For the text-containing cell, return its midpoint in [x, y] coordinate format. 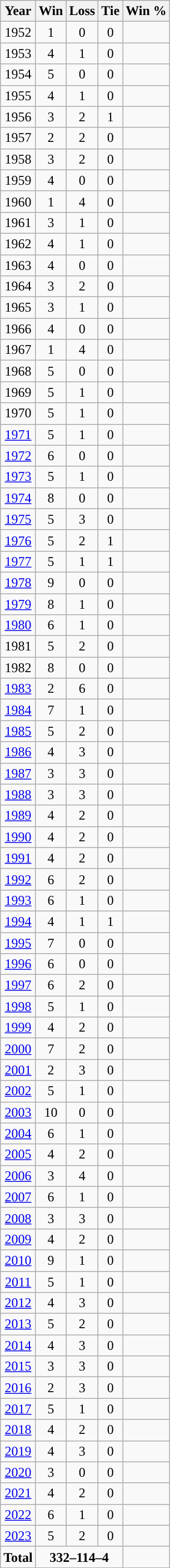
1985 [18, 731]
Loss [82, 11]
1961 [18, 223]
2022 [18, 1515]
1967 [18, 350]
1959 [18, 180]
2023 [18, 1536]
1983 [18, 689]
Win [51, 11]
1960 [18, 201]
1994 [18, 921]
Win % [147, 11]
2021 [18, 1493]
1954 [18, 75]
2018 [18, 1430]
2012 [18, 1303]
1993 [18, 900]
2008 [18, 1218]
2020 [18, 1472]
2003 [18, 1112]
1965 [18, 308]
1982 [18, 668]
1974 [18, 498]
1997 [18, 985]
1991 [18, 858]
2010 [18, 1260]
1987 [18, 773]
2004 [18, 1133]
Total [18, 1557]
1992 [18, 879]
1956 [18, 117]
2019 [18, 1451]
1989 [18, 816]
1953 [18, 53]
1980 [18, 625]
1977 [18, 561]
1962 [18, 244]
1999 [18, 1028]
1968 [18, 371]
1978 [18, 583]
332–114–4 [79, 1557]
Tie [111, 11]
Year [18, 11]
2001 [18, 1070]
1971 [18, 435]
1981 [18, 647]
2006 [18, 1176]
1998 [18, 1007]
2013 [18, 1324]
1955 [18, 96]
2005 [18, 1155]
1957 [18, 138]
2002 [18, 1091]
2016 [18, 1388]
1984 [18, 710]
2009 [18, 1239]
2011 [18, 1281]
1963 [18, 265]
1975 [18, 519]
1995 [18, 943]
2000 [18, 1049]
2017 [18, 1409]
1988 [18, 795]
1972 [18, 456]
1986 [18, 752]
2015 [18, 1367]
1979 [18, 604]
1996 [18, 964]
1970 [18, 413]
1966 [18, 329]
1976 [18, 540]
1952 [18, 32]
2007 [18, 1197]
1958 [18, 159]
1969 [18, 392]
2014 [18, 1345]
10 [51, 1112]
1973 [18, 477]
1964 [18, 287]
1990 [18, 837]
